Extract the [x, y] coordinate from the center of the cell holding the provided text.  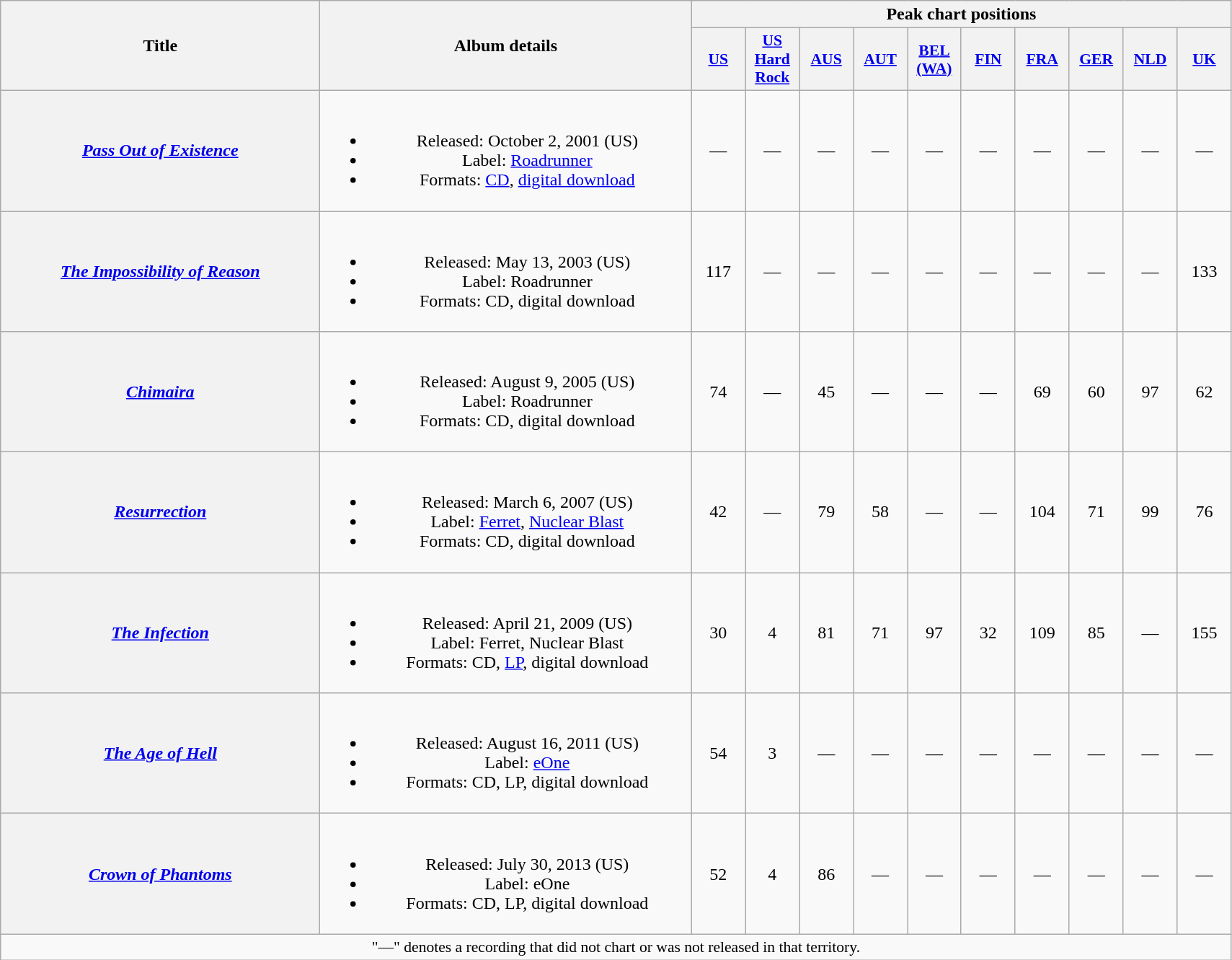
81 [826, 633]
Released: July 30, 2013 (US)Label: eOneFormats: CD, LP, digital download [506, 874]
NLD [1151, 59]
Crown of Phantoms [160, 874]
86 [826, 874]
30 [718, 633]
Pass Out of Existence [160, 150]
Released: August 16, 2011 (US)Label: eOneFormats: CD, LP, digital download [506, 753]
The Infection [160, 633]
FIN [988, 59]
US [718, 59]
Released: April 21, 2009 (US)Label: Ferret, Nuclear BlastFormats: CD, LP, digital download [506, 633]
Resurrection [160, 512]
69 [1042, 392]
79 [826, 512]
"—" denotes a recording that did not chart or was not released in that territory. [616, 947]
54 [718, 753]
45 [826, 392]
62 [1204, 392]
60 [1096, 392]
The Impossibility of Reason [160, 271]
74 [718, 392]
76 [1204, 512]
3 [773, 753]
FRA [1042, 59]
32 [988, 633]
117 [718, 271]
Title [160, 46]
GER [1096, 59]
42 [718, 512]
The Age of Hell [160, 753]
58 [881, 512]
104 [1042, 512]
Released: May 13, 2003 (US)Label: RoadrunnerFormats: CD, digital download [506, 271]
AUS [826, 59]
155 [1204, 633]
109 [1042, 633]
Released: August 9, 2005 (US)Label: RoadrunnerFormats: CD, digital download [506, 392]
99 [1151, 512]
Released: October 2, 2001 (US)Label: RoadrunnerFormats: CD, digital download [506, 150]
UK [1204, 59]
133 [1204, 271]
Peak chart positions [962, 14]
52 [718, 874]
AUT [881, 59]
USHard Rock [773, 59]
Chimaira [160, 392]
Album details [506, 46]
85 [1096, 633]
BEL(WA) [934, 59]
Released: March 6, 2007 (US)Label: Ferret, Nuclear BlastFormats: CD, digital download [506, 512]
